Provide the [x, y] coordinate of the cell's center where the given text is located.  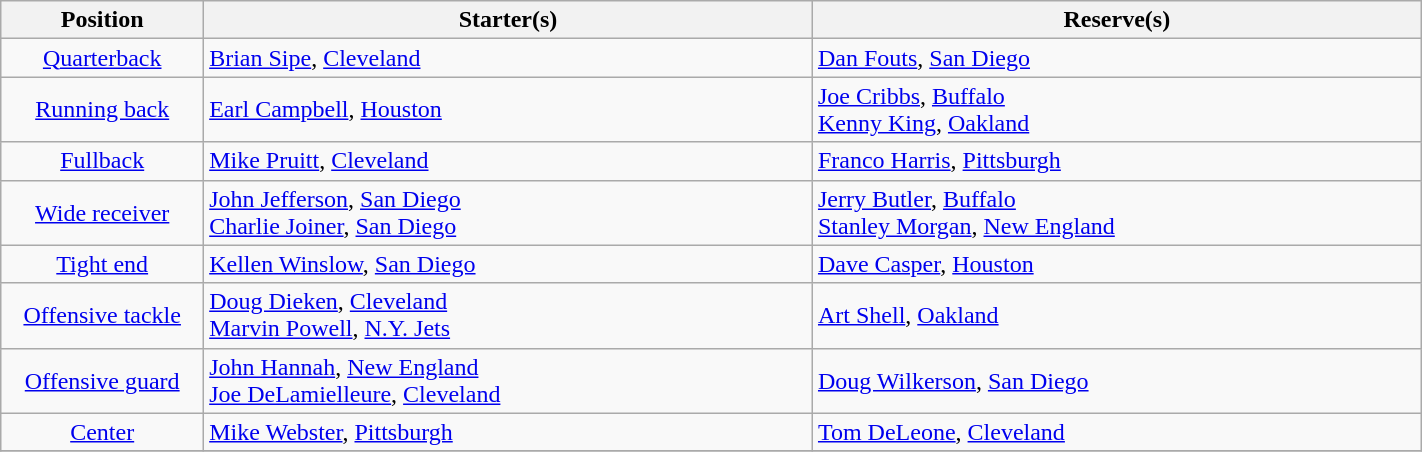
Tight end [102, 264]
Joe Cribbs, Buffalo Kenny King, Oakland [1116, 110]
Doug Wilkerson, San Diego [1116, 380]
Starter(s) [508, 20]
Position [102, 20]
Offensive guard [102, 380]
Mike Webster, Pittsburgh [508, 432]
Jerry Butler, Buffalo Stanley Morgan, New England [1116, 212]
John Jefferson, San Diego Charlie Joiner, San Diego [508, 212]
Doug Dieken, Cleveland Marvin Powell, N.Y. Jets [508, 316]
Quarterback [102, 58]
Center [102, 432]
Kellen Winslow, San Diego [508, 264]
Franco Harris, Pittsburgh [1116, 161]
Brian Sipe, Cleveland [508, 58]
Running back [102, 110]
Earl Campbell, Houston [508, 110]
Tom DeLeone, Cleveland [1116, 432]
Offensive tackle [102, 316]
Dave Casper, Houston [1116, 264]
Dan Fouts, San Diego [1116, 58]
Mike Pruitt, Cleveland [508, 161]
Reserve(s) [1116, 20]
Wide receiver [102, 212]
Art Shell, Oakland [1116, 316]
Fullback [102, 161]
John Hannah, New England Joe DeLamielleure, Cleveland [508, 380]
